Capture the cell that displays the provided text and extract its (X, Y) central coordinate. 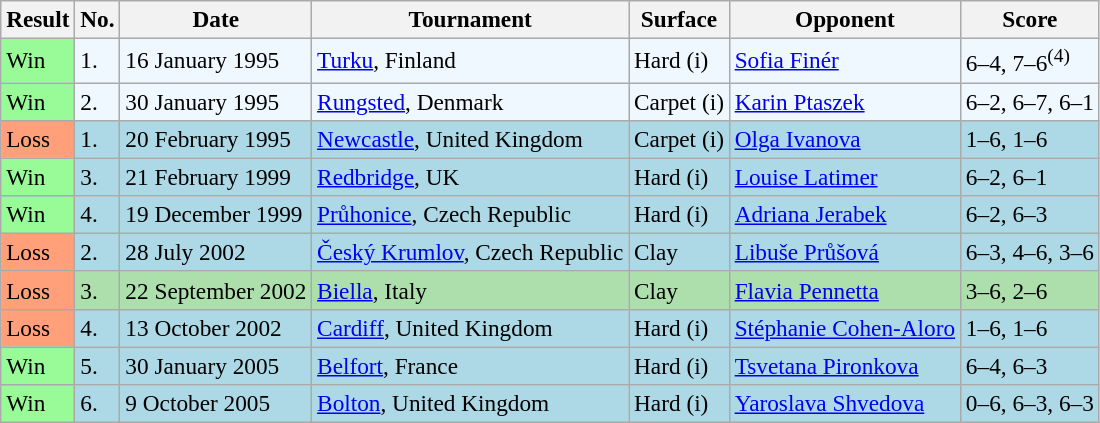
22 September 2002 (216, 290)
6–2, 6–3 (1030, 214)
6–4, 7–6(4) (1030, 60)
Stéphanie Cohen-Aloro (844, 328)
3–6, 2–6 (1030, 290)
Flavia Pennetta (844, 290)
Result (38, 19)
Český Krumlov, Czech Republic (470, 252)
0–6, 6–3, 6–3 (1030, 403)
6–2, 6–7, 6–1 (1030, 101)
Turku, Finland (470, 60)
28 July 2002 (216, 252)
5. (98, 366)
No. (98, 19)
6–4, 6–3 (1030, 366)
19 December 1999 (216, 214)
Sofia Finér (844, 60)
21 February 1999 (216, 177)
Olga Ivanova (844, 139)
20 February 1995 (216, 139)
6. (98, 403)
Karin Ptaszek (844, 101)
Redbridge, UK (470, 177)
16 January 1995 (216, 60)
Yaroslava Shvedova (844, 403)
Louise Latimer (844, 177)
Score (1030, 19)
Date (216, 19)
6–2, 6–1 (1030, 177)
Bolton, United Kingdom (470, 403)
9 October 2005 (216, 403)
6–3, 4–6, 3–6 (1030, 252)
Tsvetana Pironkova (844, 366)
Surface (680, 19)
Biella, Italy (470, 290)
Libuše Průšová (844, 252)
Rungsted, Denmark (470, 101)
Adriana Jerabek (844, 214)
Tournament (470, 19)
30 January 1995 (216, 101)
Cardiff, United Kingdom (470, 328)
Belfort, France (470, 366)
Newcastle, United Kingdom (470, 139)
Průhonice, Czech Republic (470, 214)
13 October 2002 (216, 328)
Opponent (844, 19)
30 January 2005 (216, 366)
